Output the (X, Y) coordinate of the center of the cell containing the given text.  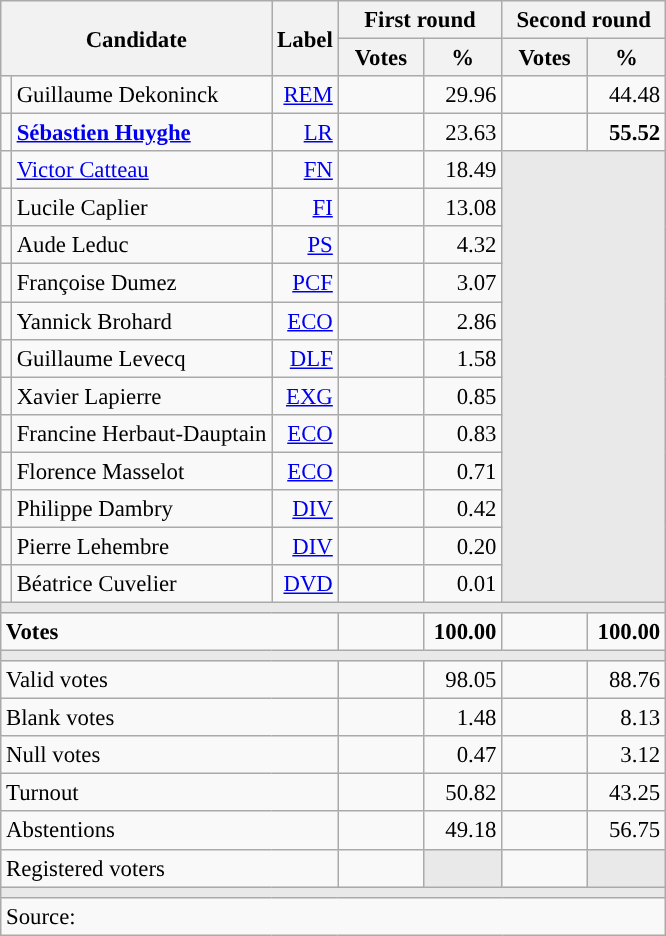
Candidate (136, 38)
EXG (305, 396)
23.63 (463, 133)
Françoise Dumez (141, 283)
2.86 (463, 321)
0.83 (463, 433)
Aude Leduc (141, 245)
Registered voters (170, 868)
Francine Herbaut-Dauptain (141, 433)
Philippe Dambry (141, 509)
56.75 (626, 831)
44.48 (626, 95)
98.05 (463, 680)
Yannick Brohard (141, 321)
1.58 (463, 358)
REM (305, 95)
0.20 (463, 546)
88.76 (626, 680)
Blank votes (170, 718)
Valid votes (170, 680)
8.13 (626, 718)
3.12 (626, 755)
0.01 (463, 584)
1.48 (463, 718)
Béatrice Cuvelier (141, 584)
Victor Catteau (141, 170)
Sébastien Huyghe (141, 133)
Null votes (170, 755)
Guillaume Dekoninck (141, 95)
Guillaume Levecq (141, 358)
Label (305, 38)
4.32 (463, 245)
First round (420, 20)
Source: (334, 916)
18.49 (463, 170)
Abstentions (170, 831)
43.25 (626, 793)
29.96 (463, 95)
0.71 (463, 471)
PS (305, 245)
50.82 (463, 793)
DLF (305, 358)
LR (305, 133)
Turnout (170, 793)
PCF (305, 283)
Pierre Lehembre (141, 546)
0.85 (463, 396)
Second round (584, 20)
49.18 (463, 831)
0.47 (463, 755)
FN (305, 170)
0.42 (463, 509)
13.08 (463, 208)
55.52 (626, 133)
FI (305, 208)
Xavier Lapierre (141, 396)
3.07 (463, 283)
Lucile Caplier (141, 208)
DVD (305, 584)
Florence Masselot (141, 471)
